Output the [x, y] coordinate of the center of the cell containing the given text.  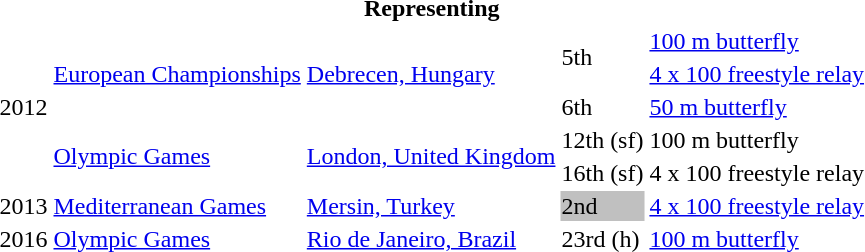
Mersin, Turkey [431, 206]
Olympic Games [177, 156]
European Championships [177, 74]
London, United Kingdom [431, 156]
2nd [602, 206]
6th [602, 107]
Mediterranean Games [177, 206]
Debrecen, Hungary [431, 74]
16th (sf) [602, 173]
12th (sf) [602, 140]
5th [602, 58]
